Return the (X, Y) coordinate for the center point of the cell that contains the specified text.  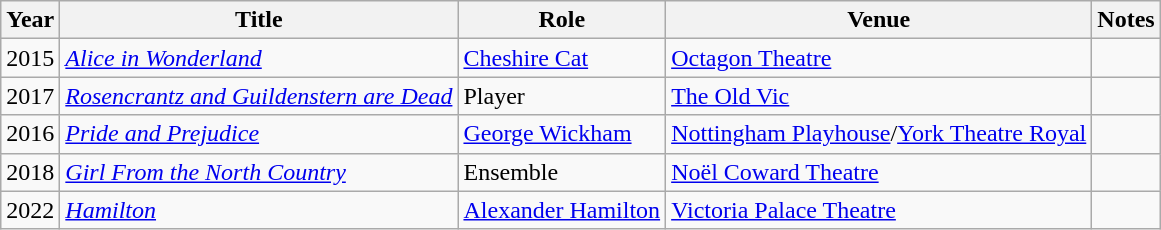
2016 (30, 134)
Alexander Hamilton (562, 210)
Girl From the North Country (259, 172)
Hamilton (259, 210)
2015 (30, 58)
The Old Vic (879, 96)
Ensemble (562, 172)
Nottingham Playhouse/York Theatre Royal (879, 134)
Pride and Prejudice (259, 134)
2022 (30, 210)
Role (562, 20)
Octagon Theatre (879, 58)
Year (30, 20)
Notes (1126, 20)
Alice in Wonderland (259, 58)
Venue (879, 20)
Title (259, 20)
2018 (30, 172)
2017 (30, 96)
Victoria Palace Theatre (879, 210)
Cheshire Cat (562, 58)
George Wickham (562, 134)
Rosencrantz and Guildenstern are Dead (259, 96)
Noël Coward Theatre (879, 172)
Player (562, 96)
